Return the (x, y) coordinate for the center point of the cell that contains the specified text.  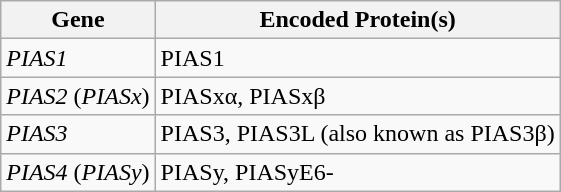
PIAS3 (78, 134)
Encoded Protein(s) (358, 20)
PIAS4 (PIASy) (78, 172)
PIASxα, PIASxβ (358, 96)
PIAS2 (PIASx) (78, 96)
PIASy, PIASyE6- (358, 172)
Gene (78, 20)
PIAS3, PIAS3L (also known as PIAS3β) (358, 134)
